Search for the cell housing the specified text and yield its [X, Y] center coordinate. 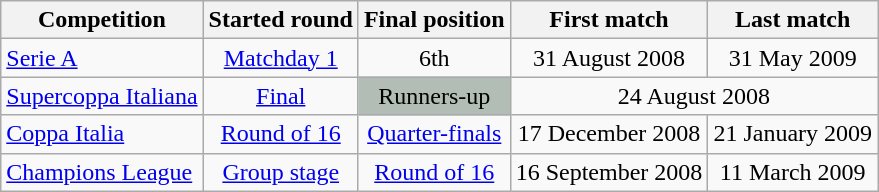
Started round [280, 20]
24 August 2008 [694, 96]
First match [609, 20]
11 March 2009 [793, 172]
31 August 2008 [609, 58]
Matchday 1 [280, 58]
17 December 2008 [609, 134]
Runners-up [434, 96]
21 January 2009 [793, 134]
Group stage [280, 172]
Supercoppa Italiana [102, 96]
16 September 2008 [609, 172]
Coppa Italia [102, 134]
Serie A [102, 58]
Final [280, 96]
Competition [102, 20]
Final position [434, 20]
Quarter-finals [434, 134]
31 May 2009 [793, 58]
Champions League [102, 172]
Last match [793, 20]
6th [434, 58]
